From the cell containing the given text, extract its center point as [x, y] coordinate. 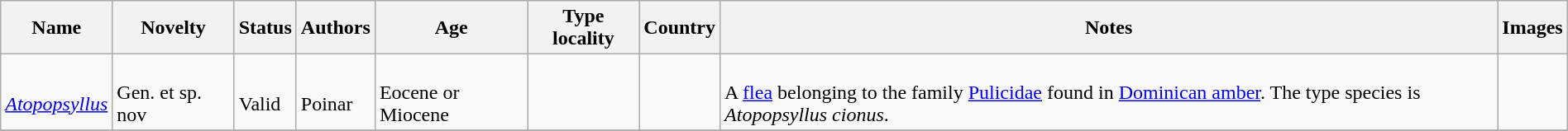
Images [1532, 28]
Authors [336, 28]
Novelty [174, 28]
Gen. et sp. nov [174, 92]
Name [56, 28]
Poinar [336, 92]
Notes [1109, 28]
Status [265, 28]
Eocene or Miocene [452, 92]
Country [680, 28]
A flea belonging to the family Pulicidae found in Dominican amber. The type species is Atopopsyllus cionus. [1109, 92]
Atopopsyllus [56, 92]
Age [452, 28]
Valid [265, 92]
Type locality [584, 28]
